Return (x, y) of the center of cell containing provided text 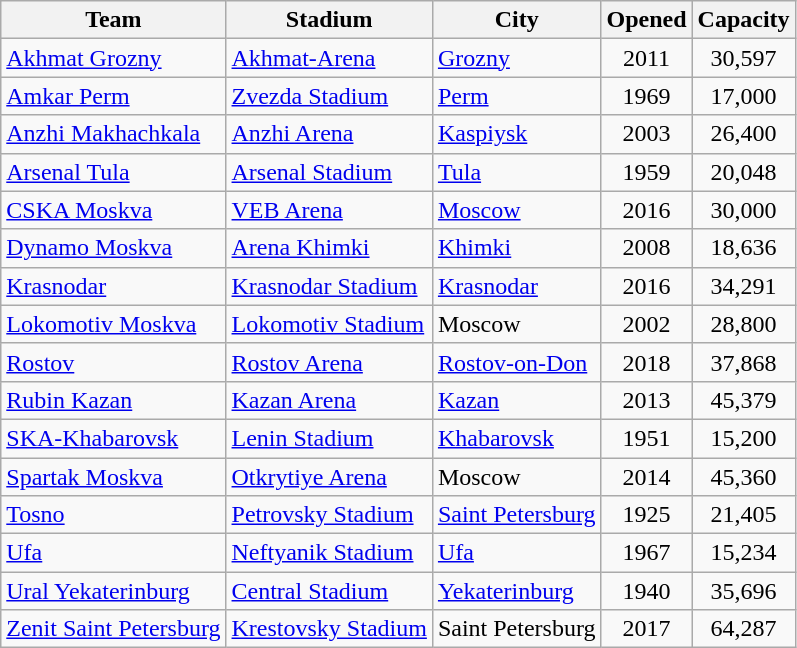
2017 (646, 629)
1967 (646, 553)
1969 (646, 96)
Lokomotiv Stadium (329, 324)
45,360 (744, 477)
Rubin Kazan (114, 400)
Khabarovsk (516, 438)
Team (114, 20)
64,287 (744, 629)
30,000 (744, 210)
17,000 (744, 96)
Central Stadium (329, 591)
Rostov (114, 362)
Otkrytiye Arena (329, 477)
Krasnodar Stadium (329, 286)
Arsenal Tula (114, 172)
City (516, 20)
Petrovsky Stadium (329, 515)
34,291 (744, 286)
1959 (646, 172)
Anzhi Arena (329, 134)
Lokomotiv Moskva (114, 324)
Arsenal Stadium (329, 172)
Stadium (329, 20)
37,868 (744, 362)
Lenin Stadium (329, 438)
2008 (646, 248)
28,800 (744, 324)
Yekaterinburg (516, 591)
1925 (646, 515)
Dynamo Moskva (114, 248)
Arena Khimki (329, 248)
Neftyanik Stadium (329, 553)
Rostov-on-Don (516, 362)
Kazan (516, 400)
SKA-Khabarovsk (114, 438)
30,597 (744, 58)
Spartak Moskva (114, 477)
2002 (646, 324)
Amkar Perm (114, 96)
2011 (646, 58)
Akhmat Grozny (114, 58)
45,379 (744, 400)
Perm (516, 96)
1940 (646, 591)
Rostov Arena (329, 362)
Ural Yekaterinburg (114, 591)
Krestovsky Stadium (329, 629)
Anzhi Makhachkala (114, 134)
Tosno (114, 515)
CSKA Moskva (114, 210)
Capacity (744, 20)
Kazan Arena (329, 400)
Grozny (516, 58)
Opened (646, 20)
21,405 (744, 515)
2018 (646, 362)
2003 (646, 134)
26,400 (744, 134)
2014 (646, 477)
2013 (646, 400)
Zvezda Stadium (329, 96)
Khimki (516, 248)
Akhmat-Arena (329, 58)
Tula (516, 172)
15,234 (744, 553)
20,048 (744, 172)
VEB Arena (329, 210)
Zenit Saint Petersburg (114, 629)
15,200 (744, 438)
18,636 (744, 248)
35,696 (744, 591)
1951 (646, 438)
Kaspiysk (516, 134)
